Search for the cell housing the specified text and yield its (X, Y) center coordinate. 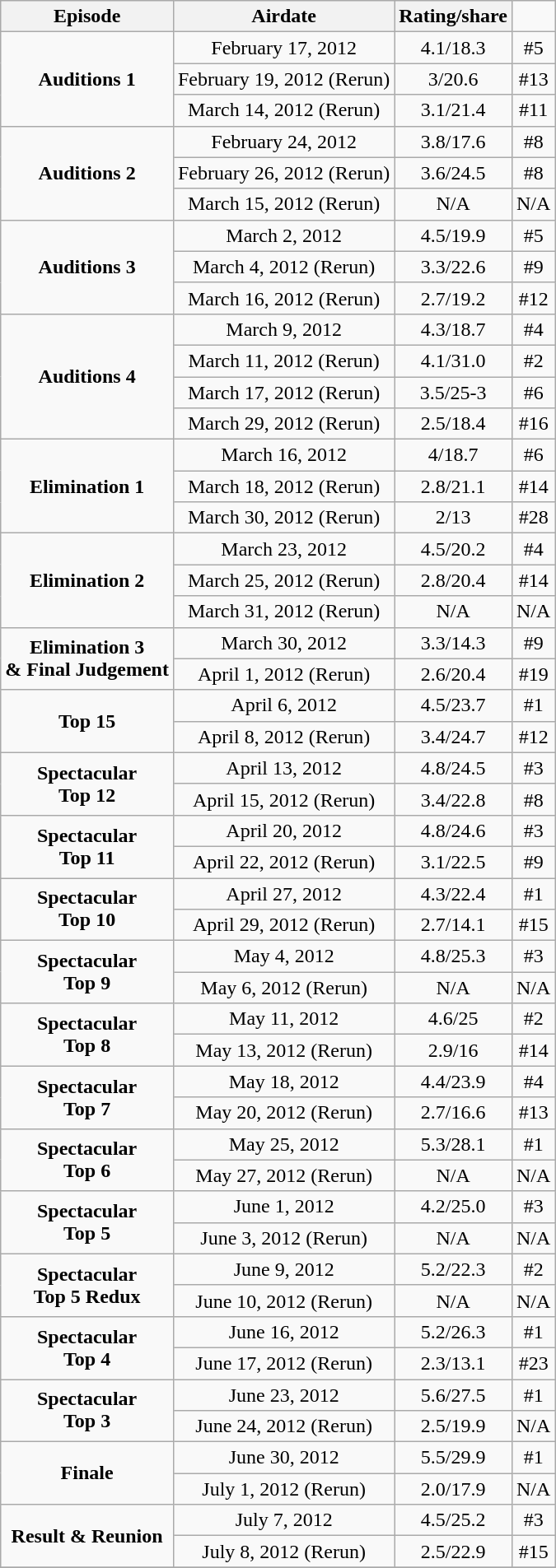
3.4/22.8 (453, 799)
June 30, 2012 (283, 1458)
4.2/25.0 (453, 1207)
#16 (533, 424)
3/20.6 (453, 79)
March 2, 2012 (283, 235)
April 8, 2012 (Rerun) (283, 737)
#19 (533, 674)
5.3/28.1 (453, 1144)
June 9, 2012 (283, 1269)
April 27, 2012 (283, 893)
4.3/22.4 (453, 893)
2.8/20.4 (453, 580)
2.6/20.4 (453, 674)
March 4, 2012 (Rerun) (283, 267)
SpectacularTop 3 (87, 1411)
April 22, 2012 (Rerun) (283, 862)
Episode (87, 16)
4.5/20.2 (453, 549)
Auditions 4 (87, 376)
May 18, 2012 (283, 1082)
SpectacularTop 5 Redux (87, 1285)
2.7/19.2 (453, 298)
March 16, 2012 (Rerun) (283, 298)
March 30, 2012 (Rerun) (283, 518)
3.4/24.7 (453, 737)
Elimination 1 (87, 486)
February 26, 2012 (Rerun) (283, 173)
March 17, 2012 (Rerun) (283, 393)
5.2/22.3 (453, 1269)
3.5/25-3 (453, 393)
4.5/19.9 (453, 235)
3.1/22.5 (453, 862)
2.3/13.1 (453, 1363)
#11 (533, 110)
Top 15 (87, 721)
Auditions 1 (87, 79)
June 10, 2012 (Rerun) (283, 1300)
2.5/22.9 (453, 1552)
3.6/24.5 (453, 173)
4.8/25.3 (453, 956)
4.4/23.9 (453, 1082)
4.1/18.3 (453, 48)
SpectacularTop 6 (87, 1160)
June 23, 2012 (283, 1395)
4.5/25.2 (453, 1520)
4.6/25 (453, 1019)
2.0/17.9 (453, 1489)
2.8/21.1 (453, 486)
March 30, 2012 (283, 643)
SpectacularTop 11 (87, 846)
SpectacularTop 8 (87, 1035)
Result & Reunion (87, 1536)
Finale (87, 1473)
May 20, 2012 (Rerun) (283, 1113)
Auditions 3 (87, 267)
#23 (533, 1363)
May 6, 2012 (Rerun) (283, 988)
June 24, 2012 (Rerun) (283, 1426)
May 27, 2012 (Rerun) (283, 1175)
March 14, 2012 (Rerun) (283, 110)
Elimination 2 (87, 580)
February 24, 2012 (283, 142)
June 3, 2012 (Rerun) (283, 1238)
3.8/17.6 (453, 142)
April 29, 2012 (Rerun) (283, 925)
April 6, 2012 (283, 705)
February 19, 2012 (Rerun) (283, 79)
2.7/14.1 (453, 925)
4.8/24.6 (453, 831)
April 13, 2012 (283, 768)
July 7, 2012 (283, 1520)
June 1, 2012 (283, 1207)
5.2/26.3 (453, 1332)
#28 (533, 518)
Rating/share (453, 16)
March 29, 2012 (Rerun) (283, 424)
April 20, 2012 (283, 831)
March 15, 2012 (Rerun) (283, 204)
March 25, 2012 (Rerun) (283, 580)
2.7/16.6 (453, 1113)
April 15, 2012 (Rerun) (283, 799)
May 11, 2012 (283, 1019)
March 31, 2012 (Rerun) (283, 612)
Elimination 3 & Final Judgement (87, 658)
2.9/16 (453, 1050)
5.6/27.5 (453, 1395)
4/18.7 (453, 455)
July 1, 2012 (Rerun) (283, 1489)
4.3/18.7 (453, 329)
March 23, 2012 (283, 549)
June 16, 2012 (283, 1332)
SpectacularTop 4 (87, 1347)
May 4, 2012 (283, 956)
February 17, 2012 (283, 48)
Auditions 2 (87, 173)
March 9, 2012 (283, 329)
4.5/23.7 (453, 705)
3.1/21.4 (453, 110)
4.8/24.5 (453, 768)
5.5/29.9 (453, 1458)
May 13, 2012 (Rerun) (283, 1050)
March 18, 2012 (Rerun) (283, 486)
SpectacularTop 10 (87, 909)
SpectacularTop 12 (87, 784)
June 17, 2012 (Rerun) (283, 1363)
March 11, 2012 (Rerun) (283, 361)
Airdate (283, 16)
2/13 (453, 518)
3.3/14.3 (453, 643)
2.5/18.4 (453, 424)
2.5/19.9 (453, 1426)
4.1/31.0 (453, 361)
SpectacularTop 9 (87, 972)
May 25, 2012 (283, 1144)
SpectacularTop 5 (87, 1222)
July 8, 2012 (Rerun) (283, 1552)
April 1, 2012 (Rerun) (283, 674)
SpectacularTop 7 (87, 1097)
March 16, 2012 (283, 455)
3.3/22.6 (453, 267)
